Determine the [x, y] coordinate at the center of the cell enclosing the given text.  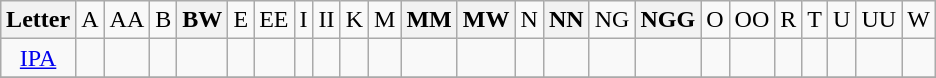
OO [752, 20]
MM [429, 20]
NN [566, 20]
AA [127, 20]
K [354, 20]
N [529, 20]
Letter [38, 20]
W [919, 20]
BW [202, 20]
O [715, 20]
T [815, 20]
EE [274, 20]
B [164, 20]
M [385, 20]
II [326, 20]
U [842, 20]
NGG [668, 20]
NG [612, 20]
R [788, 20]
UU [879, 20]
IPA [38, 58]
I [304, 20]
E [241, 20]
MW [486, 20]
A [90, 20]
